Locate the cell with the specified text and output its [x, y] center coordinate. 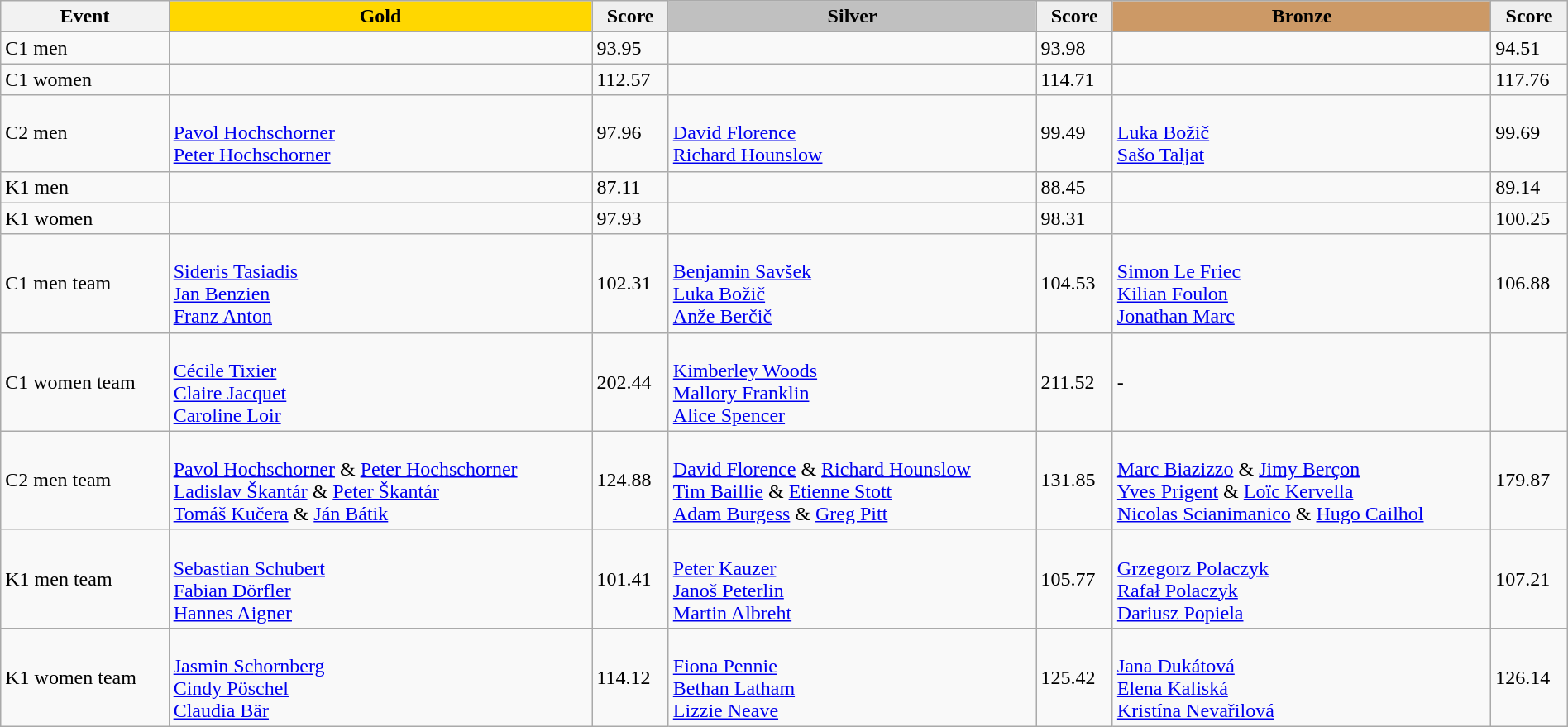
Marc Biazizzo & Jimy BerçonYves Prigent & Loïc KervellaNicolas Scianimanico & Hugo Cailhol [1302, 480]
114.71 [1074, 79]
Gold [380, 17]
211.52 [1074, 382]
106.88 [1529, 283]
Pavol Hochschorner & Peter HochschornerLadislav Škantár & Peter ŠkantárTomáš Kučera & Ján Bátik [380, 480]
99.69 [1529, 133]
Grzegorz PolaczykRafał PolaczykDariusz Popiela [1302, 579]
Benjamin SavšekLuka BožičAnže Berčič [852, 283]
Sideris TasiadisJan BenzienFranz Anton [380, 283]
K1 women [84, 218]
Jasmin SchornbergCindy PöschelClaudia Bär [380, 677]
Sebastian SchubertFabian DörflerHannes Aigner [380, 579]
K1 men team [84, 579]
Fiona PennieBethan LathamLizzie Neave [852, 677]
107.21 [1529, 579]
C2 men team [84, 480]
126.14 [1529, 677]
C1 men team [84, 283]
K1 women team [84, 677]
C1 women [84, 79]
88.45 [1074, 187]
125.42 [1074, 677]
101.41 [630, 579]
Silver [852, 17]
C2 men [84, 133]
97.93 [630, 218]
112.57 [630, 79]
Peter KauzerJanoš PeterlinMartin Albreht [852, 579]
93.98 [1074, 48]
93.95 [630, 48]
Luka BožičSašo Taljat [1302, 133]
C1 women team [84, 382]
Pavol HochschornerPeter Hochschorner [380, 133]
104.53 [1074, 283]
Bronze [1302, 17]
C1 men [84, 48]
Cécile TixierClaire JacquetCaroline Loir [380, 382]
K1 men [84, 187]
99.49 [1074, 133]
87.11 [630, 187]
124.88 [630, 480]
David Florence & Richard HounslowTim Baillie & Etienne StottAdam Burgess & Greg Pitt [852, 480]
202.44 [630, 382]
179.87 [1529, 480]
Kimberley WoodsMallory FranklinAlice Spencer [852, 382]
117.76 [1529, 79]
David FlorenceRichard Hounslow [852, 133]
98.31 [1074, 218]
Jana DukátováElena KaliskáKristína Nevařilová [1302, 677]
94.51 [1529, 48]
105.77 [1074, 579]
- [1302, 382]
102.31 [630, 283]
131.85 [1074, 480]
114.12 [630, 677]
100.25 [1529, 218]
Event [84, 17]
89.14 [1529, 187]
Simon Le FriecKilian FoulonJonathan Marc [1302, 283]
97.96 [630, 133]
